Return [x, y] of the center of cell containing provided text 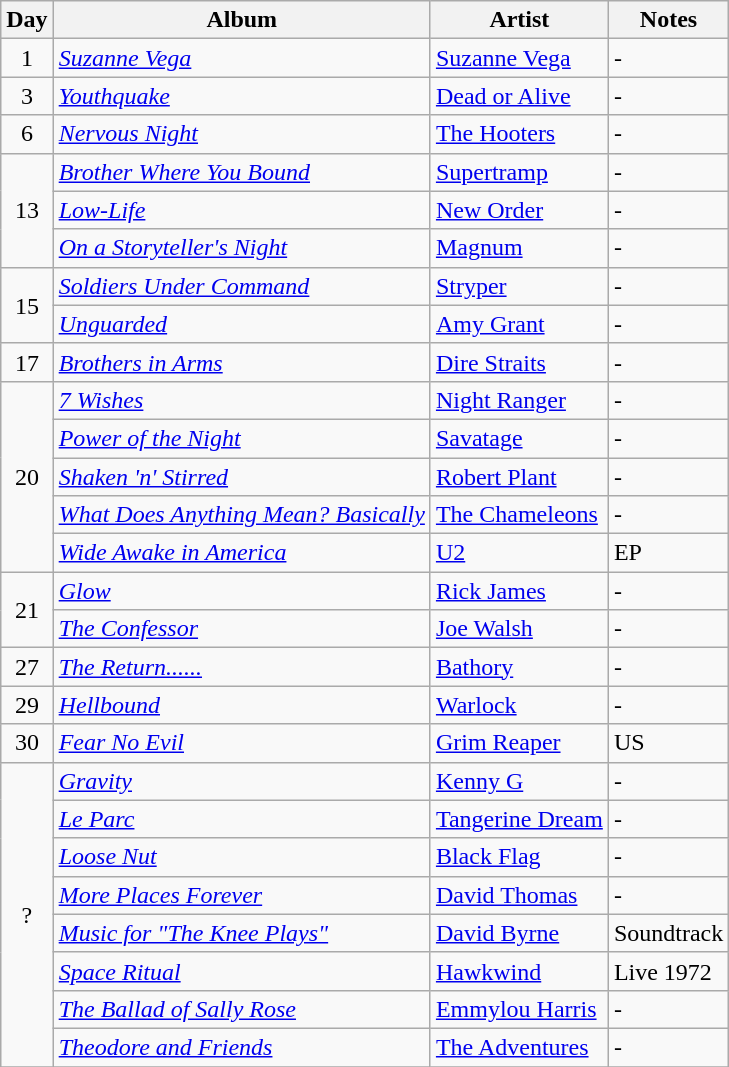
Warlock [519, 705]
Low-Life [242, 210]
Album [242, 20]
Hellbound [242, 705]
EP [668, 553]
Gravity [242, 781]
David Thomas [519, 895]
Dead or Alive [519, 96]
What Does Anything Mean? Basically [242, 515]
? [27, 914]
The Adventures [519, 1047]
Nervous Night [242, 134]
Le Parc [242, 819]
Magnum [519, 248]
Dire Straits [519, 362]
Unguarded [242, 324]
13 [27, 210]
Tangerine Dream [519, 819]
Night Ranger [519, 400]
Brothers in Arms [242, 362]
Brother Where You Bound [242, 172]
Live 1972 [668, 971]
Shaken 'n' Stirred [242, 477]
Grim Reaper [519, 743]
17 [27, 362]
Artist [519, 20]
David Byrne [519, 933]
Joe Walsh [519, 629]
3 [27, 96]
Amy Grant [519, 324]
Notes [668, 20]
Supertramp [519, 172]
Emmylou Harris [519, 1009]
The Hooters [519, 134]
Day [27, 20]
Kenny G [519, 781]
Rick James [519, 591]
15 [27, 305]
U2 [519, 553]
7 Wishes [242, 400]
Wide Awake in America [242, 553]
6 [27, 134]
Fear No Evil [242, 743]
The Confessor [242, 629]
29 [27, 705]
Soundtrack [668, 933]
Glow [242, 591]
The Ballad of Sally Rose [242, 1009]
21 [27, 610]
Robert Plant [519, 477]
Youthquake [242, 96]
Loose Nut [242, 857]
More Places Forever [242, 895]
Music for "The Knee Plays" [242, 933]
20 [27, 476]
Power of the Night [242, 438]
Soldiers Under Command [242, 286]
US [668, 743]
Theodore and Friends [242, 1047]
Stryper [519, 286]
27 [27, 667]
Black Flag [519, 857]
New Order [519, 210]
1 [27, 58]
30 [27, 743]
Hawkwind [519, 971]
On a Storyteller's Night [242, 248]
The Chameleons [519, 515]
Bathory [519, 667]
Space Ritual [242, 971]
The Return...... [242, 667]
Savatage [519, 438]
